Identify which cell holds the provided text, then report its (X, Y) central coordinate. 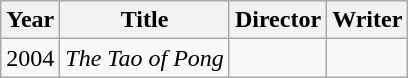
Director (278, 20)
The Tao of Pong (145, 58)
Writer (368, 20)
2004 (30, 58)
Title (145, 20)
Year (30, 20)
